Return the (X, Y) coordinate for the center point of the cell that contains the specified text.  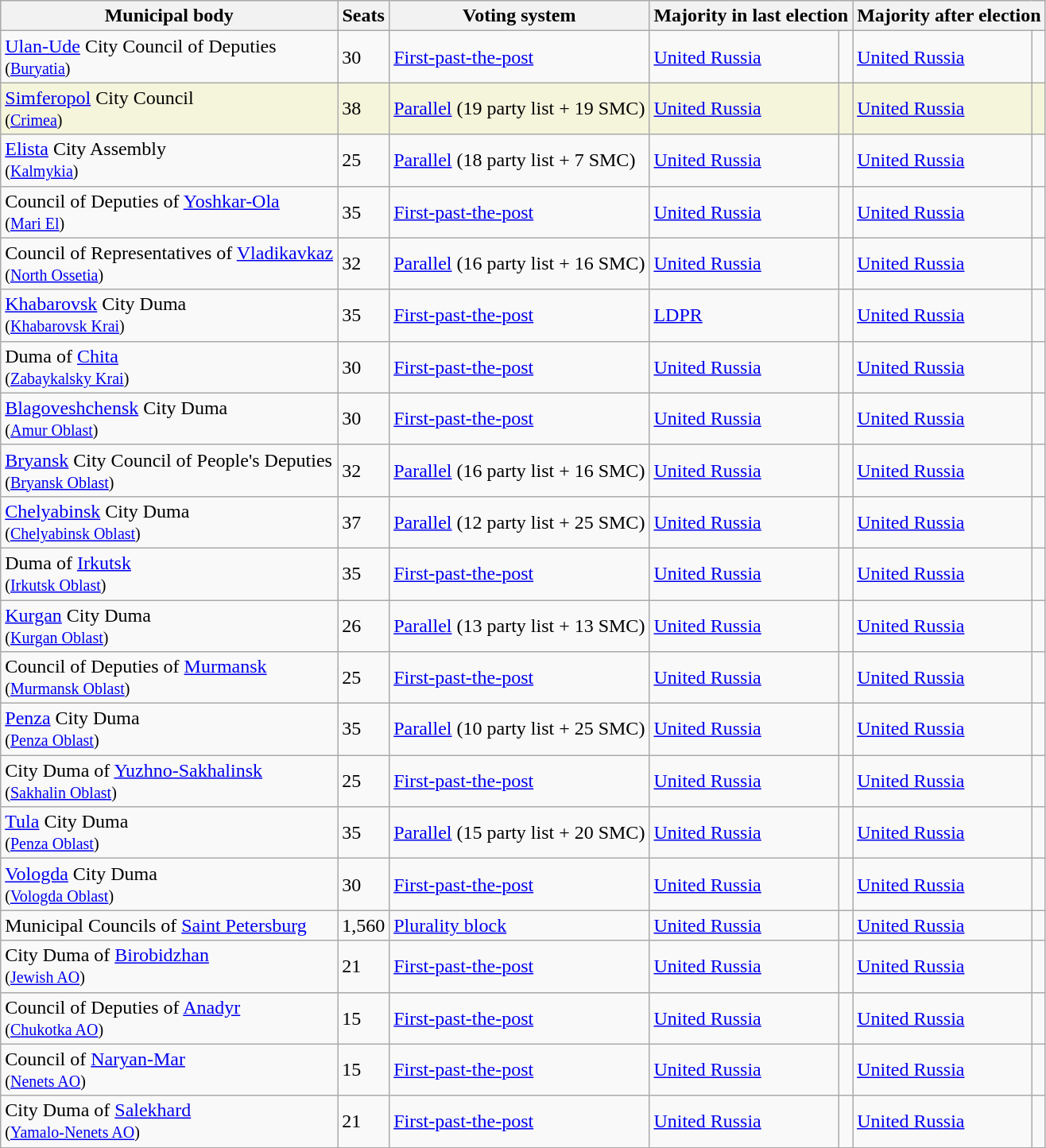
Kurgan City Duma(Kurgan Oblast) (169, 625)
Duma of Irkutsk(Irkutsk Oblast) (169, 574)
Council of Deputies of Anadyr(Chukotka AO) (169, 1018)
Khabarovsk City Duma(Khabarovsk Krai) (169, 315)
Penza City Duma(Penza Oblast) (169, 730)
Blagoveshchensk City Duma(Amur Oblast) (169, 418)
Parallel (12 party list + 25 SMC) (520, 522)
38 (364, 108)
Council of Deputies of Murmansk(Murmansk Oblast) (169, 677)
Parallel (18 party list + 7 SMC) (520, 161)
Duma of Chita(Zabaykalsky Krai) (169, 367)
Plurality block (520, 925)
Chelyabinsk City Duma(Chelyabinsk Oblast) (169, 522)
26 (364, 625)
Voting system (520, 16)
Bryansk City Council of People's Deputies(Bryansk Oblast) (169, 471)
Majority after election (949, 16)
Parallel (13 party list + 13 SMC) (520, 625)
Elista City Assembly(Kalmykia) (169, 161)
Vologda City Duma(Vologda Oblast) (169, 884)
Tula City Duma(Penza Oblast) (169, 833)
Ulan-Ude City Council of Deputies(Buryatia) (169, 57)
37 (364, 522)
Majority in last election (751, 16)
Seats (364, 16)
Simferopol City Council(Crimea) (169, 108)
Parallel (10 party list + 25 SMC) (520, 730)
Parallel (15 party list + 20 SMC) (520, 833)
Council of Deputies of Yoshkar-Ola(Mari El) (169, 211)
City Duma of Birobidzhan(Jewish AO) (169, 967)
1,560 (364, 925)
Municipal body (169, 16)
Municipal Councils of Saint Petersburg (169, 925)
LDPR (744, 315)
Council of Naryan-Mar(Nenets AO) (169, 1070)
City Duma of Salekhard(Yamalo-Nenets AO) (169, 1121)
City Duma of Yuzhno-Sakhalinsk(Sakhalin Oblast) (169, 781)
Council of Representatives of Vladikavkaz(North Ossetia) (169, 264)
Parallel (19 party list + 19 SMC) (520, 108)
